Scan for the cell matching the given text and deliver its (X, Y) coordinate at center. 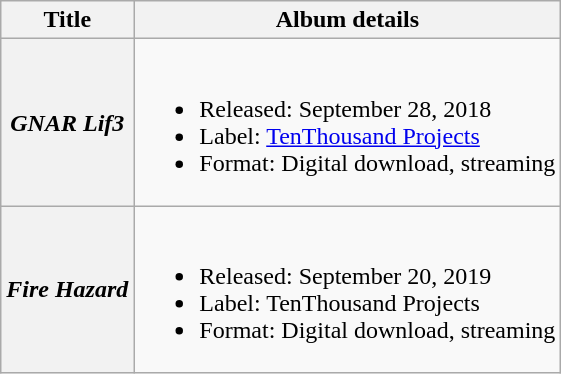
Released: September 28, 2018Label: TenThousand ProjectsFormat: Digital download, streaming (348, 122)
Released: September 20, 2019Label: TenThousand ProjectsFormat: Digital download, streaming (348, 290)
Title (68, 20)
GNAR Lif3 (68, 122)
Fire Hazard (68, 290)
Album details (348, 20)
